Detect which cell encompasses the target text, then output its (X, Y) center coordinate. 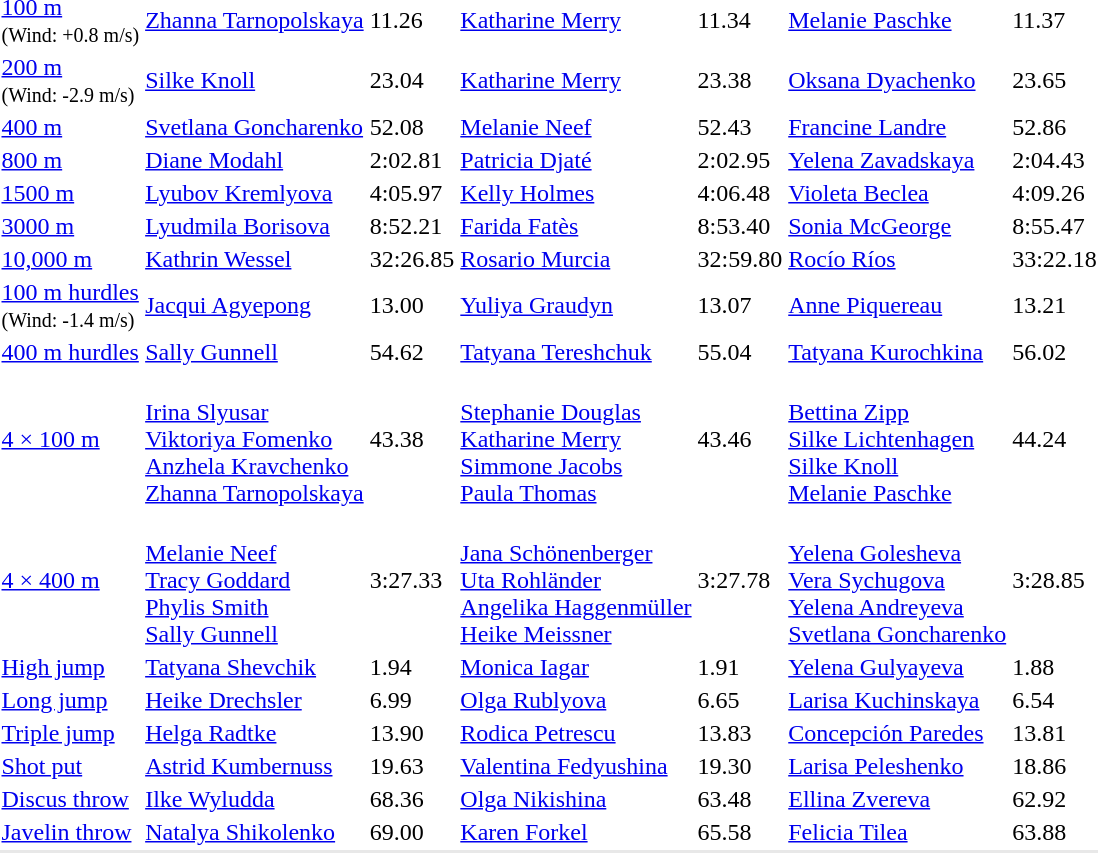
Monica Iagar (576, 667)
Violeta Beclea (898, 193)
Melanie NeefTracy GoddardPhylis SmithSally Gunnell (254, 580)
Sonia McGeorge (898, 226)
1500 m (70, 193)
3:27.33 (412, 580)
4:05.97 (412, 193)
Jana SchönenbergerUta RohländerAngelika HaggenmüllerHeike Meissner (576, 580)
Yelena Gulyayeva (898, 667)
Olga Nikishina (576, 799)
2:02.81 (412, 160)
Francine Landre (898, 127)
Lyudmila Borisova (254, 226)
400 m hurdles (70, 352)
69.00 (412, 832)
23.38 (740, 80)
100 m hurdles(Wind: -1.4 m/s) (70, 306)
13.07 (740, 306)
Yelena Zavadskaya (898, 160)
Yelena GoleshevaVera SychugovaYelena AndreyevaSvetlana Goncharenko (898, 580)
Jacqui Agyepong (254, 306)
Kelly Holmes (576, 193)
52.43 (740, 127)
Silke Knoll (254, 80)
Stephanie DouglasKatharine MerrySimmone JacobsPaula Thomas (576, 439)
Katharine Merry (576, 80)
Kathrin Wessel (254, 259)
Shot put (70, 766)
3000 m (70, 226)
200 m(Wind: -2.9 m/s) (70, 80)
32:59.80 (740, 259)
High jump (70, 667)
6.99 (412, 700)
Larisa Kuchinskaya (898, 700)
Triple jump (70, 733)
43.38 (412, 439)
4 × 100 m (70, 439)
Melanie Neef (576, 127)
1.94 (412, 667)
Helga Radtke (254, 733)
Ellina Zvereva (898, 799)
13.83 (740, 733)
Felicia Tilea (898, 832)
Bettina ZippSilke LichtenhagenSilke KnollMelanie Paschke (898, 439)
2:02.95 (740, 160)
4:06.48 (740, 193)
43.46 (740, 439)
Ilke Wyludda (254, 799)
8:53.40 (740, 226)
Olga Rublyova (576, 700)
8:52.21 (412, 226)
Natalya Shikolenko (254, 832)
68.36 (412, 799)
Tatyana Shevchik (254, 667)
Discus throw (70, 799)
Rodica Petrescu (576, 733)
Oksana Dyachenko (898, 80)
Tatyana Tereshchuk (576, 352)
54.62 (412, 352)
23.04 (412, 80)
Farida Fatès (576, 226)
10,000 m (70, 259)
Concepción Paredes (898, 733)
Heike Drechsler (254, 700)
Yuliya Graudyn (576, 306)
Astrid Kumbernuss (254, 766)
Irina SlyusarViktoriya FomenkoAnzhela KravchenkoZhanna Tarnopolskaya (254, 439)
Valentina Fedyushina (576, 766)
400 m (70, 127)
Sally Gunnell (254, 352)
13.00 (412, 306)
Javelin throw (70, 832)
1.91 (740, 667)
800 m (70, 160)
Tatyana Kurochkina (898, 352)
55.04 (740, 352)
52.08 (412, 127)
65.58 (740, 832)
Lyubov Kremlyova (254, 193)
19.30 (740, 766)
Patricia Djaté (576, 160)
Anne Piquereau (898, 306)
6.65 (740, 700)
32:26.85 (412, 259)
4 × 400 m (70, 580)
Rosario Murcia (576, 259)
Diane Modahl (254, 160)
63.48 (740, 799)
3:27.78 (740, 580)
Svetlana Goncharenko (254, 127)
Larisa Peleshenko (898, 766)
Long jump (70, 700)
Rocío Ríos (898, 259)
13.90 (412, 733)
19.63 (412, 766)
Karen Forkel (576, 832)
